Capture the cell that displays the provided text and extract its [X, Y] central coordinate. 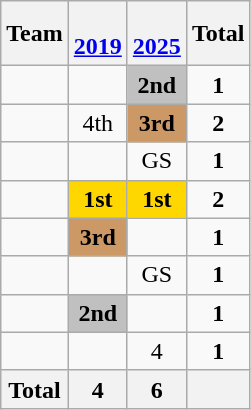
Team [35, 34]
6 [156, 389]
2019 [98, 34]
4th [98, 123]
2025 [156, 34]
